Output the (X, Y) coordinate of the center of the cell containing the given text.  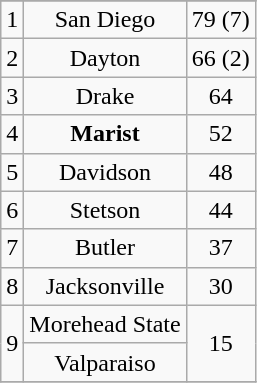
6 (12, 210)
48 (220, 172)
Davidson (105, 172)
7 (12, 248)
52 (220, 134)
4 (12, 134)
64 (220, 96)
Drake (105, 96)
Stetson (105, 210)
San Diego (105, 20)
Marist (105, 134)
Dayton (105, 58)
30 (220, 286)
8 (12, 286)
2 (12, 58)
79 (7) (220, 20)
Jacksonville (105, 286)
Valparaiso (105, 362)
5 (12, 172)
37 (220, 248)
3 (12, 96)
9 (12, 343)
1 (12, 20)
Morehead State (105, 324)
Butler (105, 248)
15 (220, 343)
44 (220, 210)
66 (2) (220, 58)
